Pinpoint the cell where the given text exists, returning its (X, Y) midpoint coordinate. 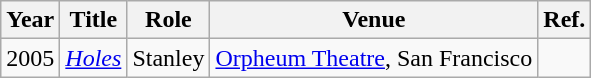
2005 (30, 58)
Orpheum Theatre, San Francisco (374, 58)
Role (168, 20)
Year (30, 20)
Stanley (168, 58)
Venue (374, 20)
Holes (94, 58)
Title (94, 20)
Ref. (564, 20)
